Provide the [X, Y] coordinate of the cell's center where the given text is located.  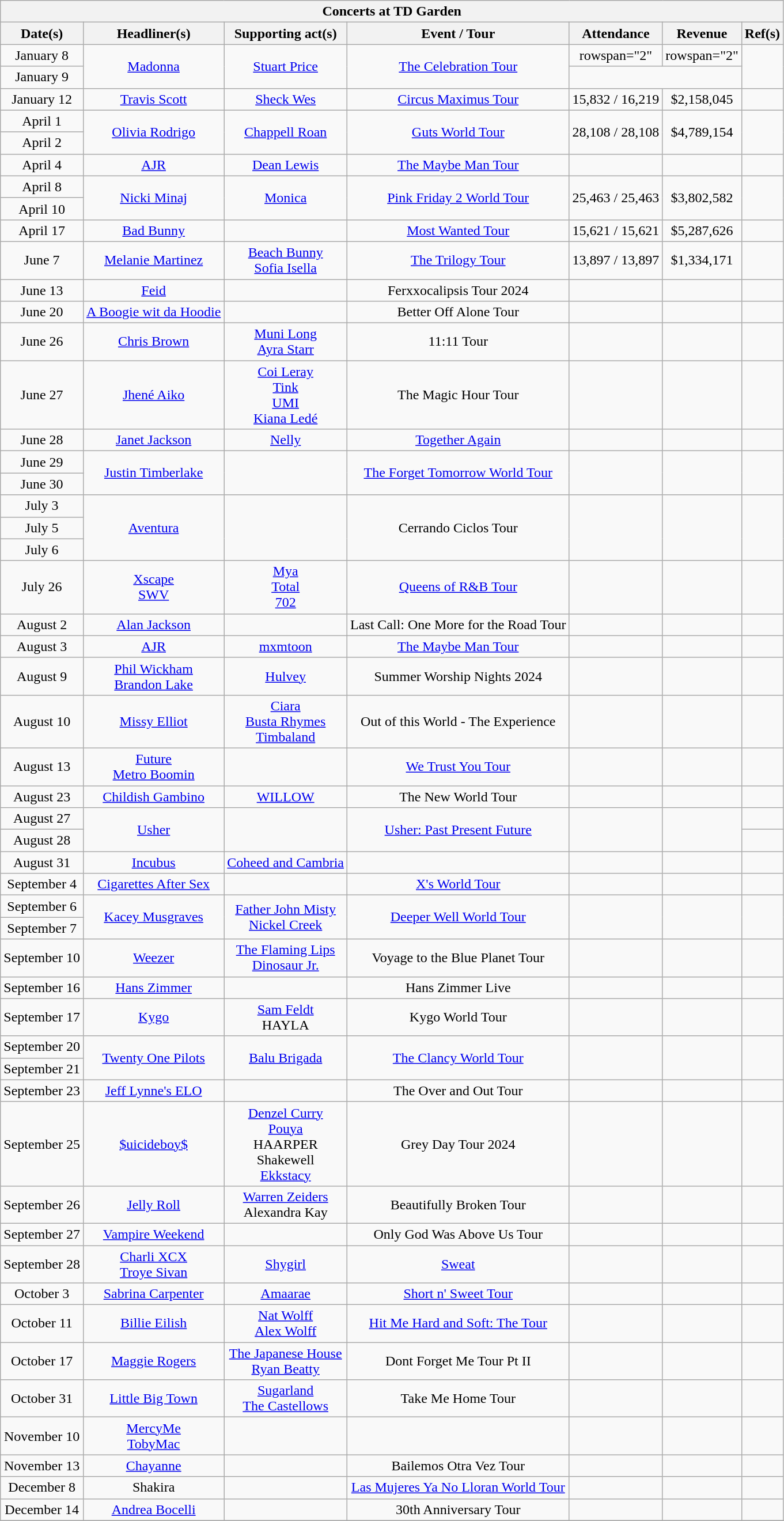
August 9 [42, 676]
15,832 / 16,219 [616, 99]
January 9 [42, 77]
Beach BunnySofia Isella [286, 260]
Most Wanted Tour [459, 230]
Out of this World - The Experience [459, 721]
August 2 [42, 625]
Bailemos Otra Vez Tour [459, 1466]
August 31 [42, 862]
Cigarettes After Sex [153, 884]
The New World Tour [459, 797]
The Over and Out Tour [459, 1091]
September 28 [42, 1264]
August 27 [42, 819]
Madonna [153, 66]
WILLOW [286, 797]
The Forget Tomorrow World Tour [459, 473]
April 4 [42, 165]
Nat WolffAlex Wolff [286, 1324]
Kygo [153, 1017]
Beautifully Broken Tour [459, 1204]
The Japanese HouseRyan Beatty [286, 1361]
Only God Was Above Us Tour [459, 1234]
Date(s) [42, 33]
November 13 [42, 1466]
Hit Me Hard and Soft: The Tour [459, 1324]
Aventura [153, 528]
Sweat [459, 1264]
mxmtoon [286, 646]
13,897 / 13,897 [616, 260]
Attendance [616, 33]
Denzel CurryPouyaHAARPERShakewellEkkstacy [286, 1144]
June 13 [42, 290]
October 3 [42, 1294]
Concerts at TD Garden [392, 12]
Coheed and Cambria [286, 862]
Incubus [153, 862]
Kygo World Tour [459, 1017]
XscapeSWV [153, 587]
June 20 [42, 312]
August 28 [42, 841]
April 8 [42, 187]
Childish Gambino [153, 797]
June 27 [42, 395]
The Clancy World Tour [459, 1058]
$5,287,626 [702, 230]
Revenue [702, 33]
$3,802,582 [702, 198]
Pink Friday 2 World Tour [459, 198]
August 23 [42, 797]
Father John MistyNickel Creek [286, 917]
Kacey Musgraves [153, 917]
Charli XCXTroye Sivan [153, 1264]
Monica [286, 198]
Usher [153, 830]
September 21 [42, 1069]
28,108 / 28,108 [616, 132]
September 27 [42, 1234]
The Flaming LipsDinosaur Jr. [286, 958]
Stuart Price [286, 66]
Bad Bunny [153, 230]
Jeff Lynne's ELO [153, 1091]
25,463 / 25,463 [616, 198]
The Magic Hour Tour [459, 395]
June 30 [42, 484]
Coi LerayTinkUMIKiana Ledé [286, 395]
September 26 [42, 1204]
Last Call: One More for the Road Tour [459, 625]
September 16 [42, 987]
Guts World Tour [459, 132]
Hulvey [286, 676]
Dean Lewis [286, 165]
April 10 [42, 209]
July 3 [42, 506]
June 29 [42, 462]
Summer Worship Nights 2024 [459, 676]
August 3 [42, 646]
11:11 Tour [459, 342]
Short n' Sweet Tour [459, 1294]
Alan Jackson [153, 625]
January 12 [42, 99]
The Trilogy Tour [459, 260]
October 17 [42, 1361]
Twenty One Pilots [153, 1058]
August 13 [42, 766]
Headliner(s) [153, 33]
A Boogie wit da Hoodie [153, 312]
Janet Jackson [153, 440]
September 4 [42, 884]
Missy Elliot [153, 721]
Travis Scott [153, 99]
Chris Brown [153, 342]
September 7 [42, 928]
Ferxxocalipsis Tour 2024 [459, 290]
June 26 [42, 342]
Together Again [459, 440]
June 28 [42, 440]
Weezer [153, 958]
April 1 [42, 121]
September 20 [42, 1047]
Balu Brigada [286, 1058]
30th Anniversary Tour [459, 1509]
September 25 [42, 1144]
Sam FeldtHAYLA [286, 1017]
December 14 [42, 1509]
Queens of R&B Tour [459, 587]
Warren ZeidersAlexandra Kay [286, 1204]
Shygirl [286, 1264]
January 8 [42, 55]
CiaraBusta RhymesTimbaland [286, 721]
Billie Eilish [153, 1324]
Andrea Bocelli [153, 1509]
June 7 [42, 260]
15,621 / 15,621 [616, 230]
The Celebration Tour [459, 66]
$uicideboy$ [153, 1144]
$1,334,171 [702, 260]
Deeper Well World Tour [459, 917]
Better Off Alone Tour [459, 312]
Nicki Minaj [153, 198]
Cerrando Ciclos Tour [459, 528]
Maggie Rogers [153, 1361]
Olivia Rodrigo [153, 132]
Hans Zimmer [153, 987]
Little Big Town [153, 1399]
Hans Zimmer Live [459, 987]
July 26 [42, 587]
FutureMetro Boomin [153, 766]
September 6 [42, 906]
Justin Timberlake [153, 473]
July 6 [42, 550]
September 10 [42, 958]
Jelly Roll [153, 1204]
MyaTotal702 [286, 587]
SugarlandThe Castellows [286, 1399]
Vampire Weekend [153, 1234]
Amaarae [286, 1294]
Chappell Roan [286, 132]
Melanie Martinez [153, 260]
$4,789,154 [702, 132]
October 31 [42, 1399]
July 5 [42, 528]
December 8 [42, 1488]
Nelly [286, 440]
April 2 [42, 143]
Supporting act(s) [286, 33]
Take Me Home Tour [459, 1399]
Dont Forget Me Tour Pt II [459, 1361]
Muni LongAyra Starr [286, 342]
Chayanne [153, 1466]
Feid [153, 290]
Sheck Wes [286, 99]
Usher: Past Present Future [459, 830]
Voyage to the Blue Planet Tour [459, 958]
October 11 [42, 1324]
$2,158,045 [702, 99]
Jhené Aiko [153, 395]
Sabrina Carpenter [153, 1294]
Event / Tour [459, 33]
April 17 [42, 230]
MercyMeTobyMac [153, 1436]
November 10 [42, 1436]
X's World Tour [459, 884]
Ref(s) [762, 33]
September 23 [42, 1091]
August 10 [42, 721]
We Trust You Tour [459, 766]
Shakira [153, 1488]
Circus Maximus Tour [459, 99]
Phil WickhamBrandon Lake [153, 676]
September 17 [42, 1017]
Las Mujeres Ya No Lloran World Tour [459, 1488]
Grey Day Tour 2024 [459, 1144]
